Provide the [x, y] coordinate of the cell's center where the given text is located.  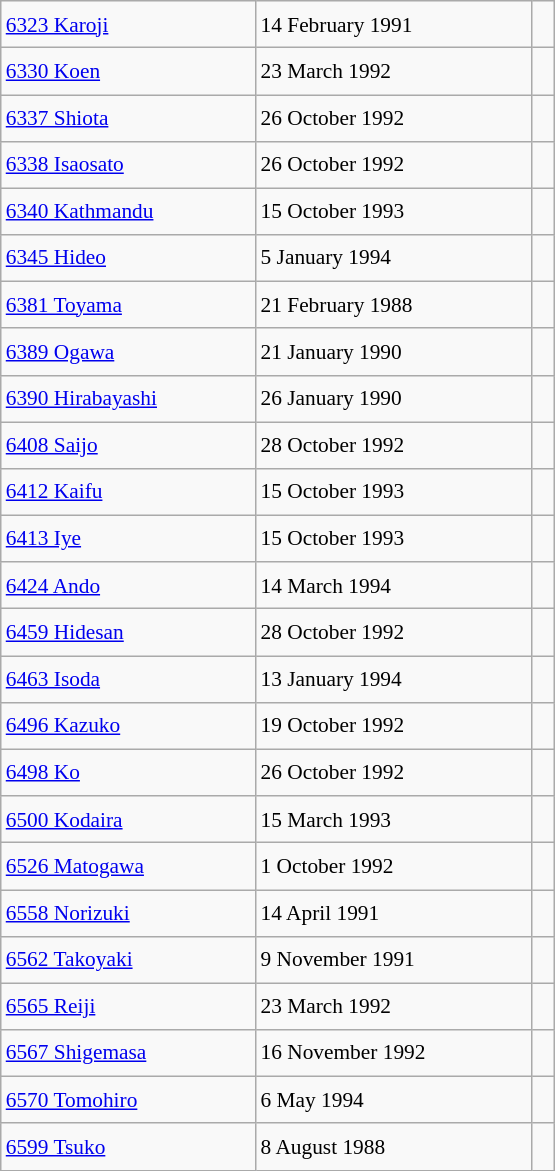
6558 Norizuki [128, 914]
21 January 1990 [394, 352]
19 October 1992 [394, 726]
6496 Kazuko [128, 726]
6323 Karoji [128, 24]
6526 Matogawa [128, 866]
6408 Saijo [128, 446]
16 November 1992 [394, 1054]
6345 Hideo [128, 258]
1 October 1992 [394, 866]
6381 Toyama [128, 306]
6413 Iye [128, 538]
14 February 1991 [394, 24]
6599 Tsuko [128, 1146]
6424 Ando [128, 586]
6567 Shigemasa [128, 1054]
26 January 1990 [394, 398]
6500 Kodaira [128, 820]
6389 Ogawa [128, 352]
6463 Isoda [128, 680]
6570 Tomohiro [128, 1100]
6337 Shiota [128, 118]
9 November 1991 [394, 960]
14 March 1994 [394, 586]
6498 Ko [128, 772]
6565 Reiji [128, 1006]
6 May 1994 [394, 1100]
6338 Isaosato [128, 164]
21 February 1988 [394, 306]
5 January 1994 [394, 258]
13 January 1994 [394, 680]
6459 Hidesan [128, 632]
6562 Takoyaki [128, 960]
6412 Kaifu [128, 492]
15 March 1993 [394, 820]
6330 Koen [128, 72]
8 August 1988 [394, 1146]
6340 Kathmandu [128, 212]
6390 Hirabayashi [128, 398]
14 April 1991 [394, 914]
